Output the [X, Y] coordinate of the center of the cell containing the given text.  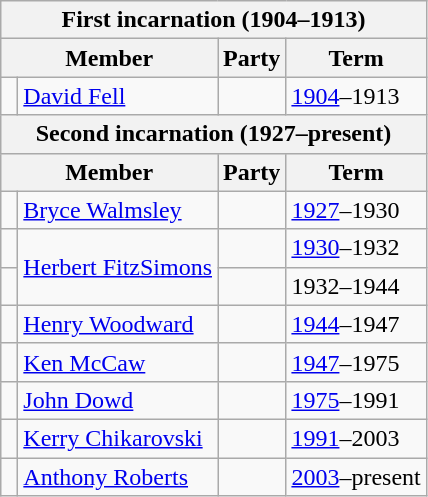
2003–present [356, 477]
1991–2003 [356, 438]
Kerry Chikarovski [118, 438]
1944–1947 [356, 324]
1930–1932 [356, 248]
Henry Woodward [118, 324]
1947–1975 [356, 362]
1904–1913 [356, 96]
Herbert FitzSimons [118, 267]
David Fell [118, 96]
John Dowd [118, 400]
1927–1930 [356, 210]
Second incarnation (1927–present) [214, 134]
Bryce Walmsley [118, 210]
1975–1991 [356, 400]
Ken McCaw [118, 362]
First incarnation (1904–1913) [214, 20]
Anthony Roberts [118, 477]
1932–1944 [356, 286]
